Return [x, y] of the center of cell containing provided text 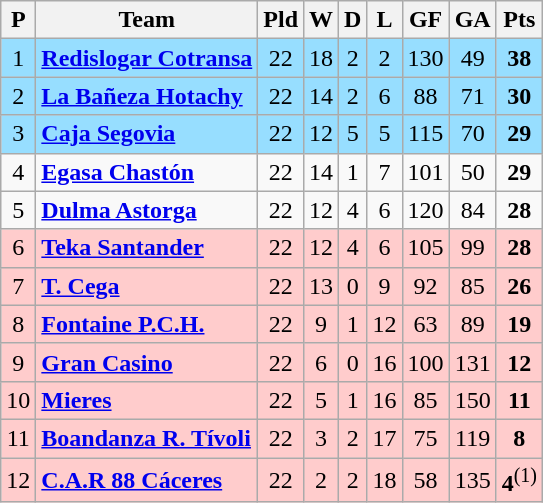
Teka Santander [147, 248]
GA [472, 20]
63 [426, 324]
84 [472, 210]
La Bañeza Hotachy [147, 96]
D [353, 20]
T. Cega [147, 286]
75 [426, 438]
70 [472, 134]
99 [472, 248]
150 [472, 400]
130 [426, 58]
88 [426, 96]
105 [426, 248]
Gran Casino [147, 362]
Dulma Astorga [147, 210]
17 [384, 438]
49 [472, 58]
100 [426, 362]
135 [472, 480]
30 [519, 96]
4(1) [519, 480]
Redislogar Cotransa [147, 58]
13 [322, 286]
89 [472, 324]
38 [519, 58]
Fontaine P.C.H. [147, 324]
120 [426, 210]
Pld [281, 20]
C.A.R 88 Cáceres [147, 480]
115 [426, 134]
92 [426, 286]
Boandanza R. Tívoli [147, 438]
101 [426, 172]
19 [519, 324]
119 [472, 438]
W [322, 20]
GF [426, 20]
P [18, 20]
131 [472, 362]
Team [147, 20]
58 [426, 480]
50 [472, 172]
Egasa Chastón [147, 172]
Mieres [147, 400]
10 [18, 400]
L [384, 20]
Pts [519, 20]
Caja Segovia [147, 134]
26 [519, 286]
71 [472, 96]
